Locate the cell with the specified text and output its (X, Y) center coordinate. 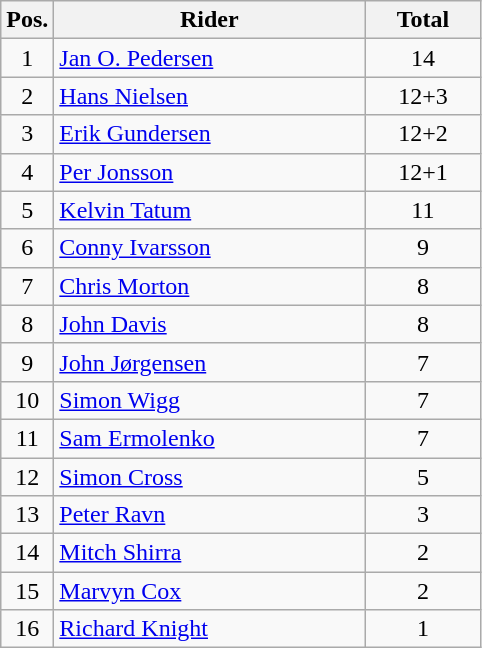
12+2 (423, 134)
Richard Knight (210, 629)
12 (28, 477)
Rider (210, 20)
Mitch Shirra (210, 553)
John Jørgensen (210, 362)
Jan O. Pedersen (210, 58)
Total (423, 20)
13 (28, 515)
6 (28, 248)
Conny Ivarsson (210, 248)
Simon Cross (210, 477)
16 (28, 629)
12+1 (423, 172)
4 (28, 172)
Marvyn Cox (210, 591)
15 (28, 591)
Hans Nielsen (210, 96)
10 (28, 400)
12+3 (423, 96)
Pos. (28, 20)
Erik Gundersen (210, 134)
Sam Ermolenko (210, 438)
John Davis (210, 324)
Per Jonsson (210, 172)
Kelvin Tatum (210, 210)
Simon Wigg (210, 400)
Peter Ravn (210, 515)
Chris Morton (210, 286)
